From the cell containing the given text, extract its center point as [X, Y] coordinate. 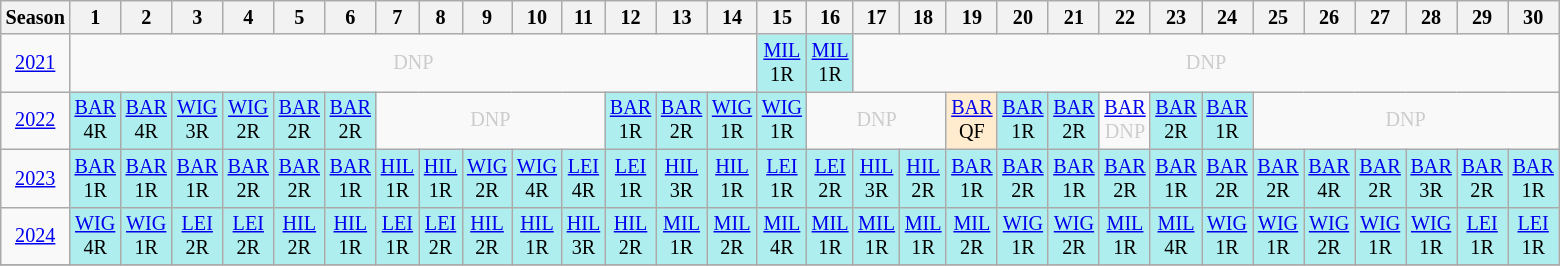
25 [1278, 18]
18 [924, 18]
12 [630, 18]
15 [782, 18]
1 [96, 18]
2023 [36, 178]
WIG3R [198, 121]
8 [440, 18]
10 [537, 18]
2 [146, 18]
17 [876, 18]
2022 [36, 121]
27 [1380, 18]
13 [682, 18]
2024 [36, 236]
30 [1534, 18]
22 [1124, 18]
4 [248, 18]
23 [1176, 18]
11 [584, 18]
3 [198, 18]
26 [1330, 18]
14 [732, 18]
20 [1022, 18]
2021 [36, 63]
BARDNP [1124, 121]
28 [1432, 18]
29 [1482, 18]
5 [300, 18]
19 [972, 18]
BAR3R [1432, 178]
6 [350, 18]
21 [1074, 18]
9 [487, 18]
BARQF [972, 121]
16 [830, 18]
7 [398, 18]
LEI4R [584, 178]
Season [36, 18]
24 [1228, 18]
